Pinpoint the cell where the given text exists, returning its (X, Y) midpoint coordinate. 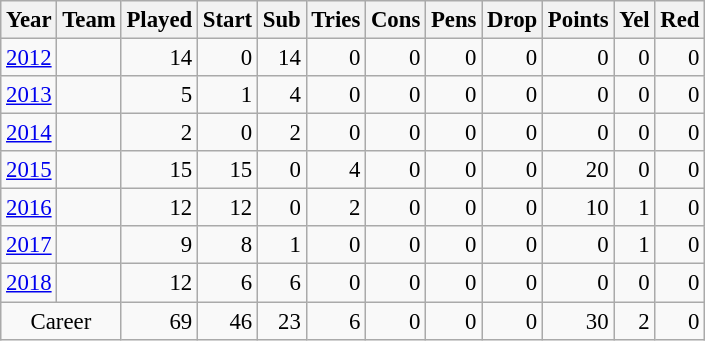
Played (159, 20)
2014 (29, 133)
Points (578, 20)
2016 (29, 208)
10 (578, 208)
Red (680, 20)
8 (228, 245)
2018 (29, 283)
Career (61, 321)
2013 (29, 95)
30 (578, 321)
69 (159, 321)
Yel (634, 20)
20 (578, 170)
Sub (282, 20)
2015 (29, 170)
2017 (29, 245)
Drop (512, 20)
23 (282, 321)
Start (228, 20)
Team (89, 20)
Cons (396, 20)
9 (159, 245)
Year (29, 20)
46 (228, 321)
5 (159, 95)
Tries (336, 20)
2012 (29, 58)
Pens (454, 20)
